Scan for the cell matching the given text and deliver its (X, Y) coordinate at center. 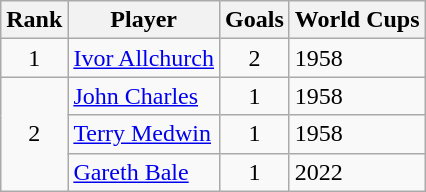
Terry Medwin (144, 134)
Rank (34, 20)
John Charles (144, 96)
World Cups (357, 20)
Player (144, 20)
Gareth Bale (144, 172)
Goals (255, 20)
2022 (357, 172)
Ivor Allchurch (144, 58)
